Detect which cell encompasses the target text, then output its (X, Y) center coordinate. 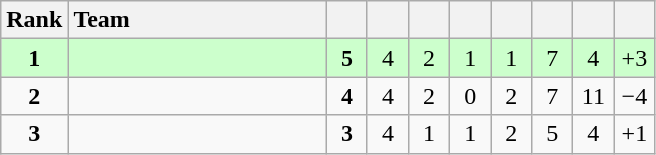
Team (198, 20)
+3 (634, 58)
11 (594, 96)
+1 (634, 134)
−4 (634, 96)
0 (470, 96)
Rank (34, 20)
